Find where the given text appears and provide that cell's center as (x, y) coordinate. 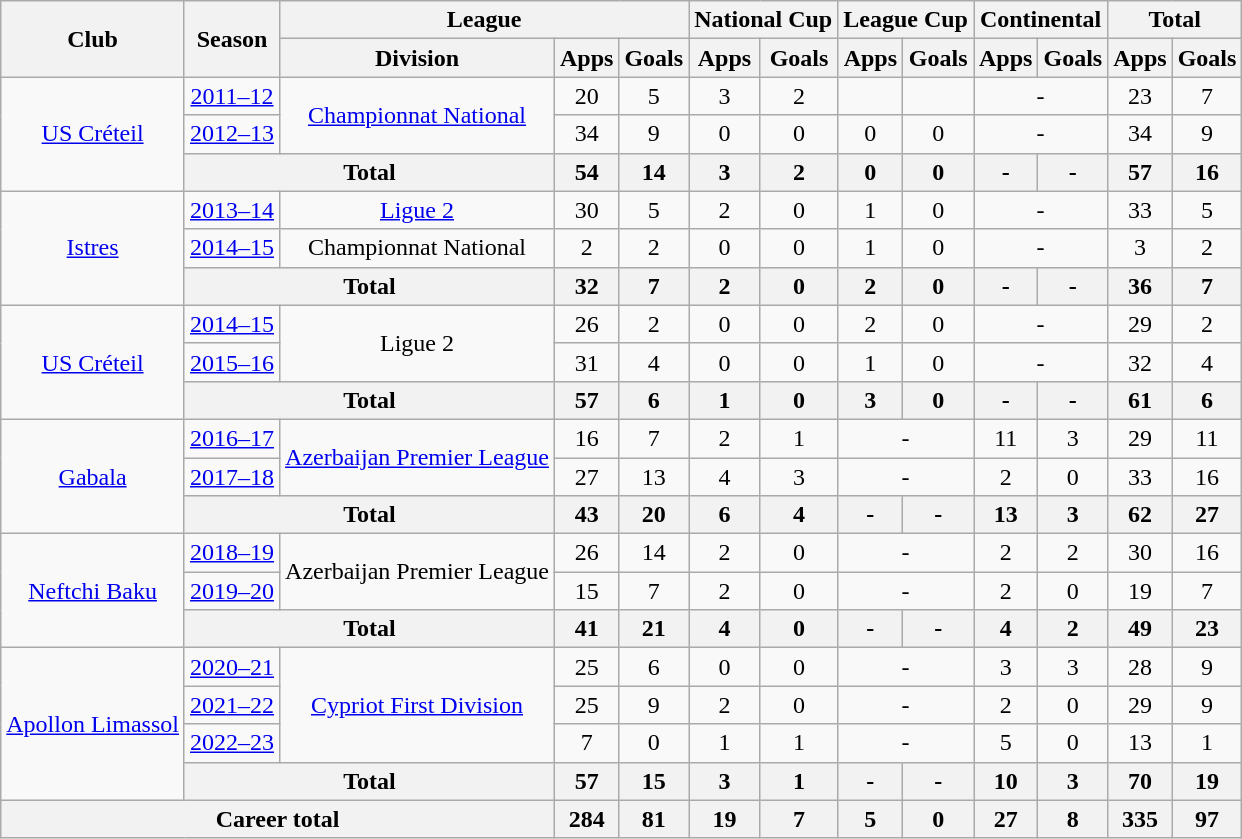
70 (1140, 781)
Division (418, 58)
Cypriot First Division (418, 705)
54 (586, 172)
10 (1006, 781)
31 (586, 362)
8 (1073, 819)
2017–18 (232, 477)
81 (654, 819)
Continental (1041, 20)
2021–22 (232, 705)
284 (586, 819)
2022–23 (232, 743)
Season (232, 39)
21 (654, 629)
41 (586, 629)
2015–16 (232, 362)
2018–19 (232, 553)
League Cup (906, 20)
97 (1207, 819)
36 (1140, 286)
Gabala (93, 476)
2013–14 (232, 210)
Club (93, 39)
2012–13 (232, 134)
Neftchi Baku (93, 591)
2011–12 (232, 96)
League (484, 20)
Istres (93, 248)
28 (1140, 667)
National Cup (764, 20)
2020–21 (232, 667)
2016–17 (232, 438)
2019–20 (232, 591)
Career total (278, 819)
62 (1140, 515)
49 (1140, 629)
335 (1140, 819)
Apollon Limassol (93, 724)
43 (586, 515)
61 (1140, 400)
